Scan for the cell matching the given text and deliver its [X, Y] coordinate at center. 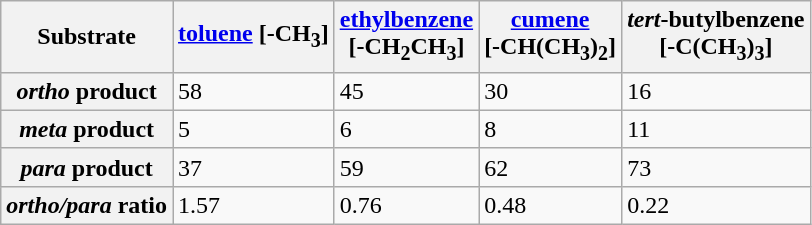
11 [716, 129]
58 [253, 91]
30 [550, 91]
tert-butylbenzene[-C(CH3)3] [716, 36]
ortho/para ratio [87, 205]
5 [253, 129]
0.48 [550, 205]
toluene [-CH3] [253, 36]
cumene[-CH(CH3)2] [550, 36]
62 [550, 167]
59 [406, 167]
6 [406, 129]
ortho product [87, 91]
73 [716, 167]
37 [253, 167]
para product [87, 167]
0.22 [716, 205]
0.76 [406, 205]
45 [406, 91]
16 [716, 91]
meta product [87, 129]
Substrate [87, 36]
ethylbenzene[-CH2CH3] [406, 36]
1.57 [253, 205]
8 [550, 129]
